For the text-containing cell, return its midpoint in (x, y) coordinate format. 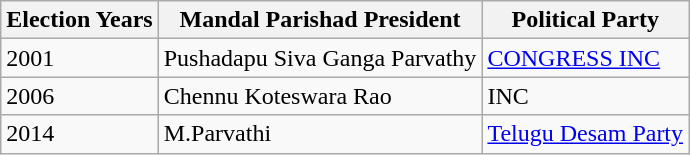
Chennu Koteswara Rao (320, 96)
CONGRESS INC (586, 58)
2001 (80, 58)
INC (586, 96)
Political Party (586, 20)
2006 (80, 96)
Pushadapu Siva Ganga Parvathy (320, 58)
Telugu Desam Party (586, 134)
Mandal Parishad President (320, 20)
Election Years (80, 20)
M.Parvathi (320, 134)
2014 (80, 134)
